For the text-containing cell, return its midpoint in [x, y] coordinate format. 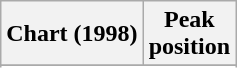
Peakposition [189, 34]
Chart (1998) [72, 34]
